Pinpoint the cell where the given text exists, returning its [x, y] midpoint coordinate. 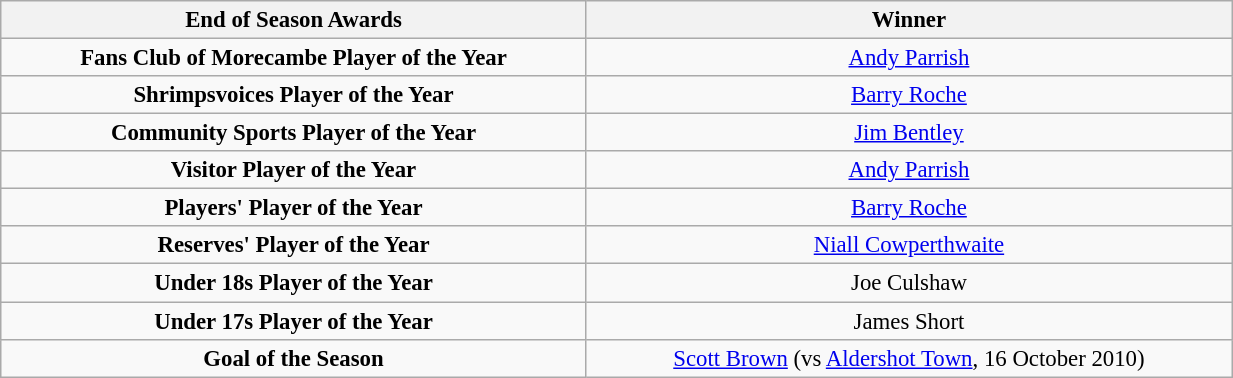
End of Season Awards [294, 20]
Under 17s Player of the Year [294, 321]
Shrimpsvoices Player of the Year [294, 95]
Visitor Player of the Year [294, 170]
Joe Culshaw [908, 283]
Community Sports Player of the Year [294, 133]
Under 18s Player of the Year [294, 283]
James Short [908, 321]
Fans Club of Morecambe Player of the Year [294, 58]
Scott Brown (vs Aldershot Town, 16 October 2010) [908, 358]
Goal of the Season [294, 358]
Reserves' Player of the Year [294, 245]
Jim Bentley [908, 133]
Players' Player of the Year [294, 208]
Niall Cowperthwaite [908, 245]
Winner [908, 20]
